Determine the [x, y] coordinate at the center of the cell enclosing the given text.  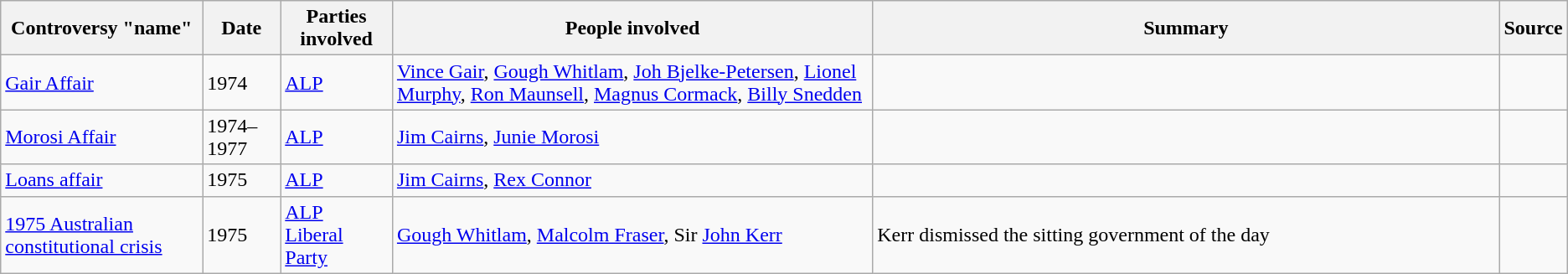
ALPLiberal Party [337, 235]
1975 Australian constitutional crisis [102, 235]
Vince Gair, Gough Whitlam, Joh Bjelke-Petersen, Lionel Murphy, Ron Maunsell, Magnus Cormack, Billy Snedden [632, 82]
Parties involved [337, 28]
Gough Whitlam, Malcolm Fraser, Sir John Kerr [632, 235]
1974 [241, 82]
Source [1533, 28]
People involved [632, 28]
Jim Cairns, Junie Morosi [632, 137]
Gair Affair [102, 82]
Morosi Affair [102, 137]
1974–1977 [241, 137]
Kerr dismissed the sitting government of the day [1186, 235]
Date [241, 28]
Jim Cairns, Rex Connor [632, 180]
Summary [1186, 28]
Controversy "name" [102, 28]
Loans affair [102, 180]
